Search for the cell housing the specified text and yield its (X, Y) center coordinate. 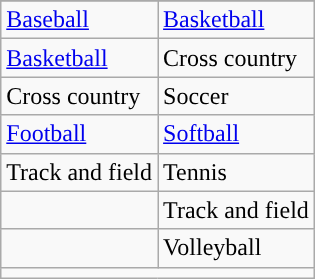
Volleyball (236, 248)
Softball (236, 134)
Tennis (236, 172)
Baseball (80, 20)
Football (80, 134)
Soccer (236, 96)
